Identify which cell holds the provided text, then report its [X, Y] central coordinate. 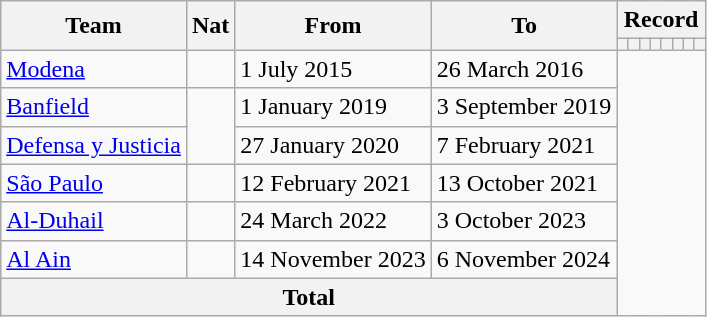
Banfield [94, 107]
Record [661, 20]
Al-Duhail [94, 221]
3 October 2023 [524, 221]
Al Ain [94, 259]
From [333, 26]
12 February 2021 [333, 183]
Total [309, 297]
Defensa y Justicia [94, 145]
24 March 2022 [333, 221]
Nat [210, 26]
Modena [94, 69]
1 January 2019 [333, 107]
1 July 2015 [333, 69]
13 October 2021 [524, 183]
26 March 2016 [524, 69]
3 September 2019 [524, 107]
São Paulo [94, 183]
14 November 2023 [333, 259]
7 February 2021 [524, 145]
To [524, 26]
6 November 2024 [524, 259]
Team [94, 26]
27 January 2020 [333, 145]
